Output the [X, Y] coordinate of the center of the cell containing the given text.  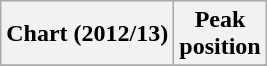
Peakposition [220, 34]
Chart (2012/13) [88, 34]
